Determine the (x, y) coordinate at the center of the cell enclosing the given text.  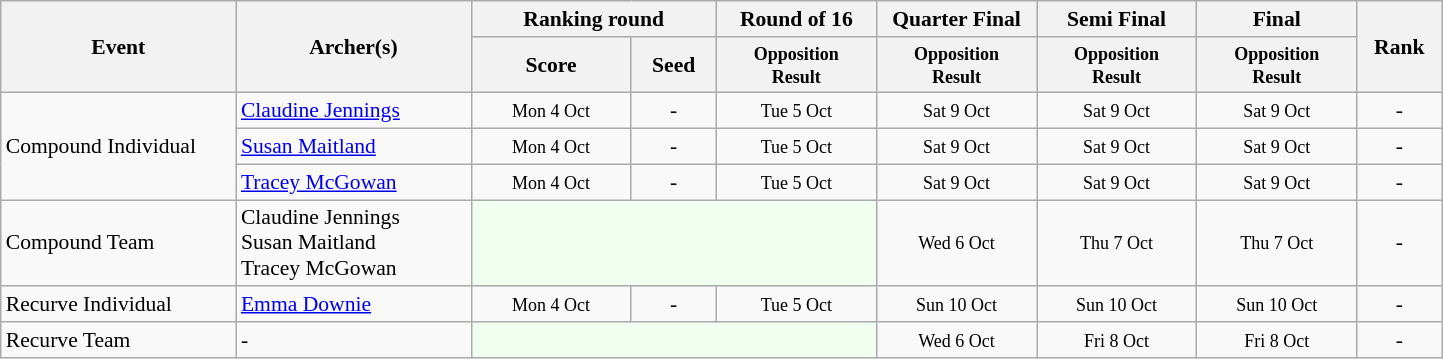
Claudine JenningsSusan MaitlandTracey McGowan (354, 244)
Compound Individual (118, 146)
Ranking round (594, 19)
Round of 16 (796, 19)
Recurve Individual (118, 305)
Rank (1400, 47)
Claudine Jennings (354, 111)
Final (1277, 19)
Susan Maitland (354, 147)
Compound Team (118, 244)
Semi Final (1116, 19)
Recurve Team (118, 340)
Tracey McGowan (354, 182)
Emma Downie (354, 305)
Seed (674, 65)
Archer(s) (354, 47)
Quarter Final (956, 19)
Score (551, 65)
Event (118, 47)
